From the cell containing the given text, extract its center point as [X, Y] coordinate. 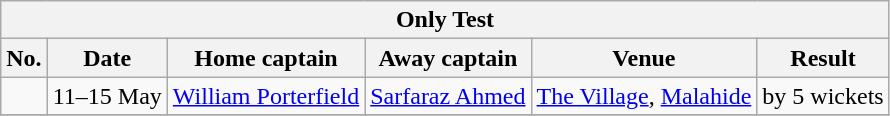
Home captain [266, 58]
Date [107, 58]
Away captain [448, 58]
Sarfaraz Ahmed [448, 96]
The Village, Malahide [644, 96]
by 5 wickets [823, 96]
Venue [644, 58]
Result [823, 58]
William Porterfield [266, 96]
Only Test [445, 20]
No. [24, 58]
11–15 May [107, 96]
